Output the (X, Y) coordinate of the center of the cell containing the given text.  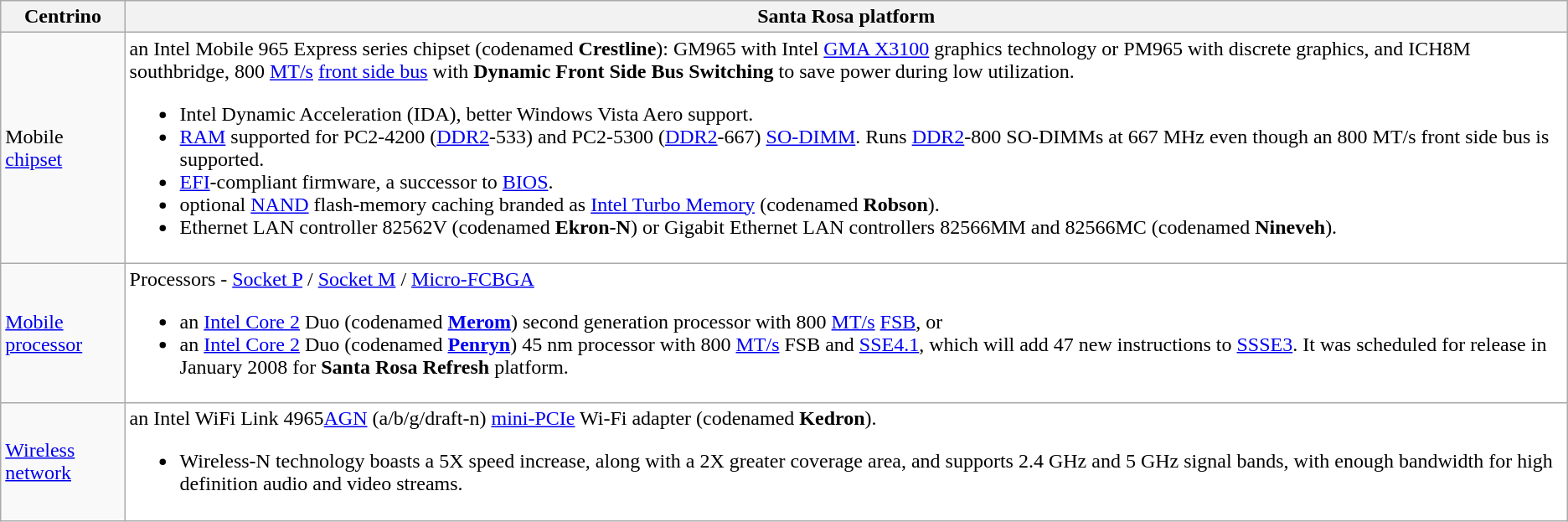
Mobile chipset (63, 147)
Wireless network (63, 462)
Santa Rosa platform (846, 17)
Centrino (63, 17)
Mobile processor (63, 333)
